Search for the cell housing the specified text and yield its [X, Y] center coordinate. 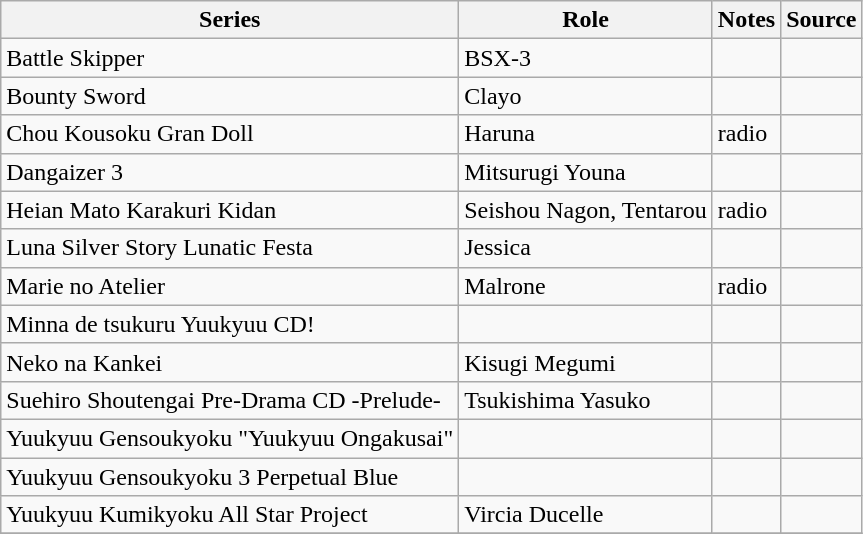
Marie no Atelier [230, 286]
Malrone [586, 286]
Heian Mato Karakuri Kidan [230, 210]
Mitsurugi Youna [586, 172]
Bounty Sword [230, 96]
Haruna [586, 134]
Battle Skipper [230, 58]
Neko na Kankei [230, 362]
Chou Kousoku Gran Doll [230, 134]
Source [822, 20]
Yuukyuu Gensoukyoku "Yuukyuu Ongakusai" [230, 438]
Seishou Nagon, Tentarou [586, 210]
Vircia Ducelle [586, 515]
Yuukyuu Gensoukyoku 3 Perpetual Blue [230, 477]
BSX-3 [586, 58]
Notes [746, 20]
Tsukishima Yasuko [586, 400]
Yuukyuu Kumikyoku All Star Project [230, 515]
Role [586, 20]
Suehiro Shoutengai Pre-Drama CD -Prelude- [230, 400]
Clayo [586, 96]
Kisugi Megumi [586, 362]
Luna Silver Story Lunatic Festa [230, 248]
Series [230, 20]
Jessica [586, 248]
Dangaizer 3 [230, 172]
Minna de tsukuru Yuukyuu CD! [230, 324]
